Search for the cell housing the specified text and yield its [X, Y] center coordinate. 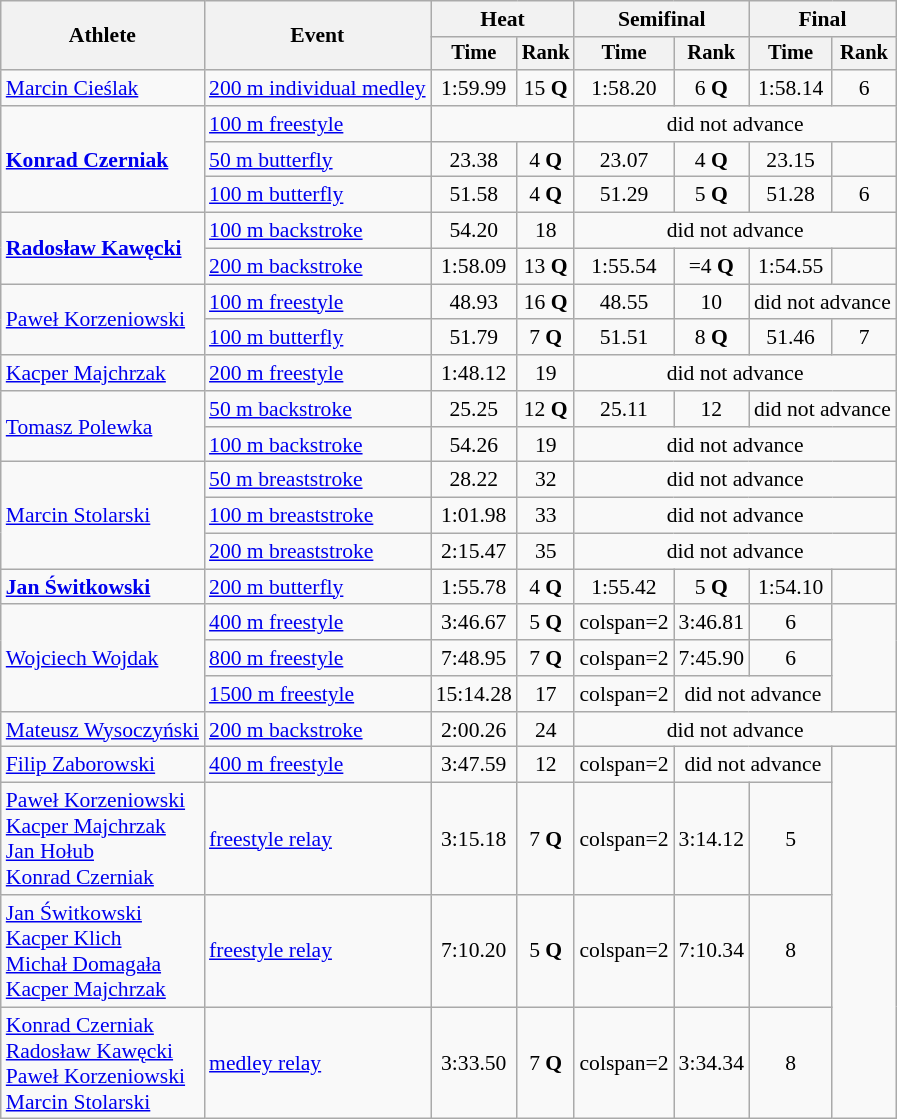
7:10.34 [712, 951]
Mateusz Wysoczyński [102, 730]
Final [822, 19]
Filip Zaborowski [102, 765]
Marcin Cieślak [102, 88]
51.46 [790, 338]
15:14.28 [474, 694]
1:55.42 [624, 587]
1:58.20 [624, 88]
800 m freestyle [318, 658]
1:54.55 [790, 267]
=4 Q [712, 267]
Radosław Kawęcki [102, 248]
54.26 [474, 445]
48.55 [624, 302]
7:45.90 [712, 658]
25.11 [624, 409]
28.22 [474, 480]
35 [546, 552]
1:54.10 [790, 587]
Wojciech Wojdak [102, 658]
Konrad CzerniakRadosław KawęckiPaweł KorzeniowskiMarcin Stolarski [102, 1063]
200 m butterfly [318, 587]
1:48.12 [474, 373]
7 [864, 338]
2:15.47 [474, 552]
200 m breaststroke [318, 552]
51.29 [624, 195]
1:55.54 [624, 267]
200 m individual medley [318, 88]
3:34.34 [712, 1063]
23.38 [474, 160]
3:46.67 [474, 623]
Athlete [102, 36]
50 m backstroke [318, 409]
Jan Świtkowski [102, 587]
Semifinal [662, 19]
Tomasz Polewka [102, 426]
1:58.14 [790, 88]
50 m breaststroke [318, 480]
7:48.95 [474, 658]
Paweł KorzeniowskiKacper MajchrzakJan HołubKonrad Czerniak [102, 839]
3:47.59 [474, 765]
23.15 [790, 160]
3:14.12 [712, 839]
3:15.18 [474, 839]
8 Q [712, 338]
12 Q [546, 409]
1:55.78 [474, 587]
48.93 [474, 302]
3:33.50 [474, 1063]
1:01.98 [474, 516]
10 [712, 302]
13 Q [546, 267]
Konrad Czerniak [102, 160]
54.20 [474, 231]
25.25 [474, 409]
24 [546, 730]
100 m breaststroke [318, 516]
17 [546, 694]
7:10.20 [474, 951]
200 m freestyle [318, 373]
6 Q [712, 88]
32 [546, 480]
3:46.81 [712, 623]
16 Q [546, 302]
Heat [503, 19]
15 Q [546, 88]
1:58.09 [474, 267]
33 [546, 516]
1:59.99 [474, 88]
51.58 [474, 195]
18 [546, 231]
2:00.26 [474, 730]
51.51 [624, 338]
51.79 [474, 338]
Kacper Majchrzak [102, 373]
5 [790, 839]
51.28 [790, 195]
50 m butterfly [318, 160]
Jan ŚwitkowskiKacper KlichMichał DomagałaKacper Majchrzak [102, 951]
Marcin Stolarski [102, 516]
23.07 [624, 160]
Event [318, 36]
1500 m freestyle [318, 694]
medley relay [318, 1063]
Paweł Korzeniowski [102, 320]
